Determine the [x, y] coordinate at the center of the cell enclosing the given text.  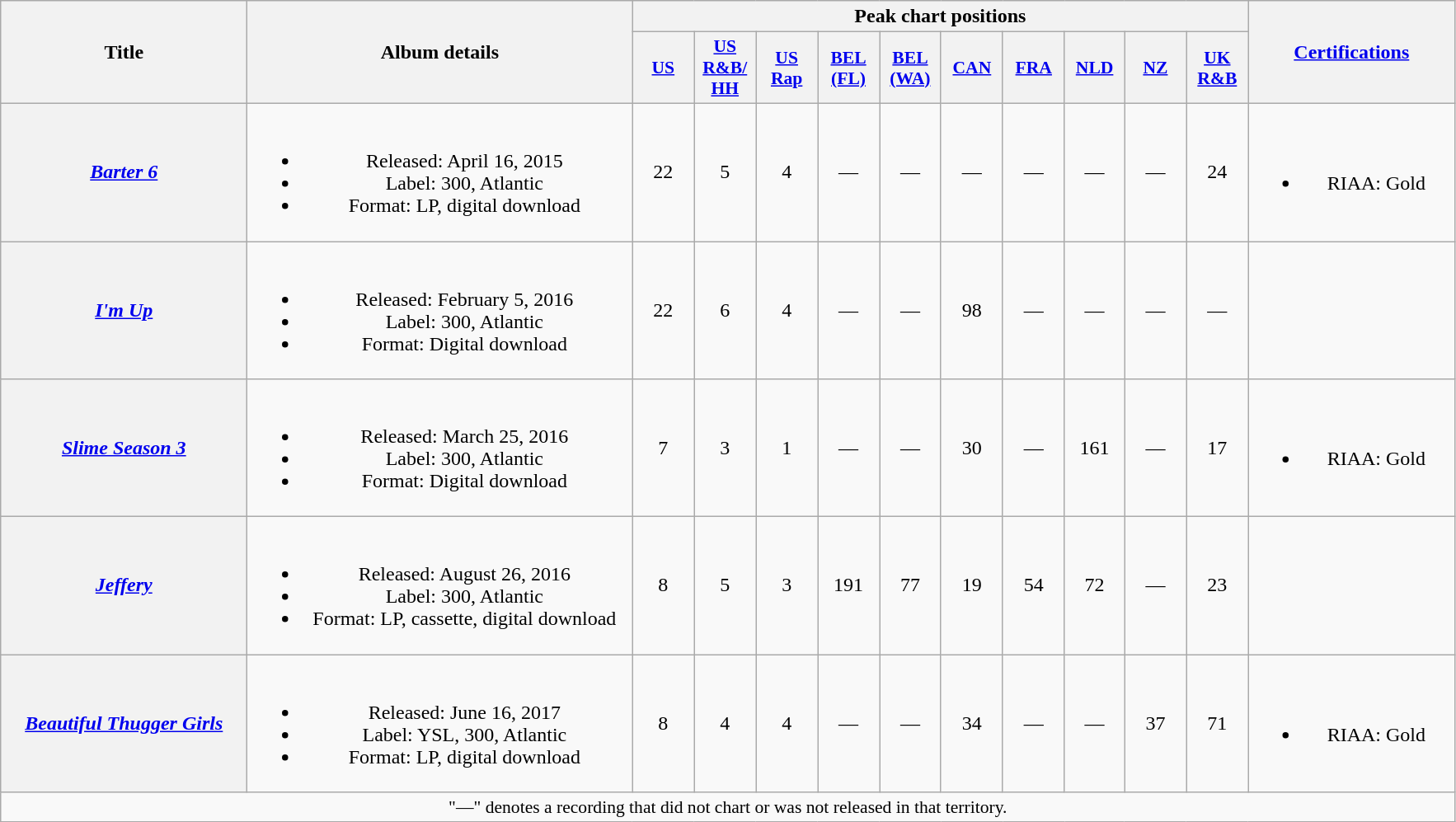
CAN [971, 68]
"—" denotes a recording that did not chart or was not released in that territory. [728, 807]
72 [1095, 585]
BEL(WA) [910, 68]
Album details [440, 53]
Peak chart positions [940, 16]
Released: June 16, 2017Label: YSL, 300, AtlanticFormat: LP, digital download [440, 724]
I'm Up [124, 310]
BEL(FL) [849, 68]
FRA [1034, 68]
98 [971, 310]
UK R&B [1217, 68]
77 [910, 585]
17 [1217, 449]
30 [971, 449]
USRap [787, 68]
Released: March 25, 2016Label: 300, AtlanticFormat: Digital download [440, 449]
USR&B/HH [726, 68]
Beautiful Thugger Girls [124, 724]
Title [124, 53]
NZ [1156, 68]
71 [1217, 724]
6 [726, 310]
23 [1217, 585]
7 [663, 449]
34 [971, 724]
Released: August 26, 2016Label: 300, AtlanticFormat: LP, cassette, digital download [440, 585]
US [663, 68]
37 [1156, 724]
Released: April 16, 2015Label: 300, AtlanticFormat: LP, digital download [440, 171]
161 [1095, 449]
1 [787, 449]
19 [971, 585]
Released: February 5, 2016Label: 300, AtlanticFormat: Digital download [440, 310]
Certifications [1352, 53]
54 [1034, 585]
NLD [1095, 68]
24 [1217, 171]
Barter 6 [124, 171]
191 [849, 585]
Jeffery [124, 585]
Slime Season 3 [124, 449]
